Extract the [x, y] coordinate from the center of the cell holding the provided text.  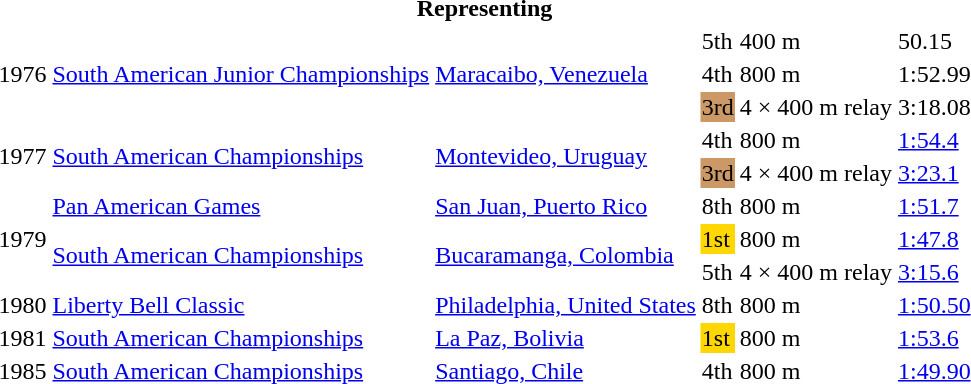
Philadelphia, United States [566, 305]
Bucaramanga, Colombia [566, 256]
400 m [816, 41]
San Juan, Puerto Rico [566, 206]
Liberty Bell Classic [241, 305]
La Paz, Bolivia [566, 338]
Maracaibo, Venezuela [566, 74]
Montevideo, Uruguay [566, 156]
South American Junior Championships [241, 74]
Pan American Games [241, 206]
